Locate the cell with the specified text and output its (X, Y) center coordinate. 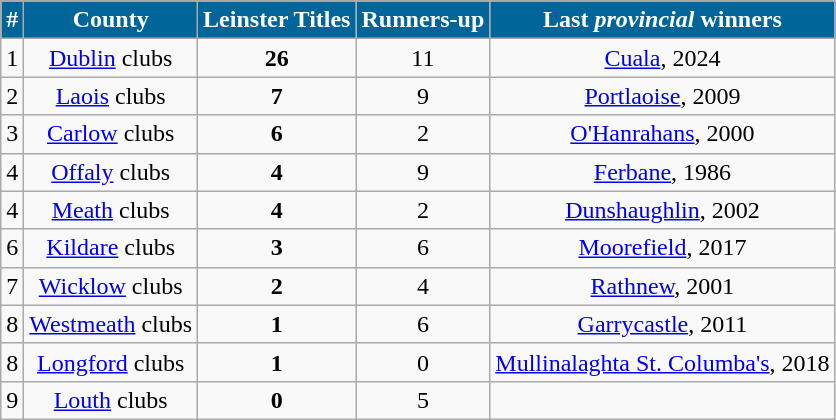
O'Hanrahans, 2000 (662, 134)
26 (277, 58)
Kildare clubs (111, 248)
Leinster Titles (277, 20)
Runners-up (423, 20)
Garrycastle, 2011 (662, 324)
5 (423, 400)
Wicklow clubs (111, 286)
Laois clubs (111, 96)
# (12, 20)
Ferbane, 1986 (662, 172)
Cuala, 2024 (662, 58)
Last provincial winners (662, 20)
Westmeath clubs (111, 324)
Louth clubs (111, 400)
Longford clubs (111, 362)
Carlow clubs (111, 134)
Meath clubs (111, 210)
Portlaoise, 2009 (662, 96)
11 (423, 58)
Rathnew, 2001 (662, 286)
Dunshaughlin, 2002 (662, 210)
Offaly clubs (111, 172)
Mullinalaghta St. Columba's, 2018 (662, 362)
Moorefield, 2017 (662, 248)
Dublin clubs (111, 58)
County (111, 20)
